Scan for the cell matching the given text and deliver its [x, y] coordinate at center. 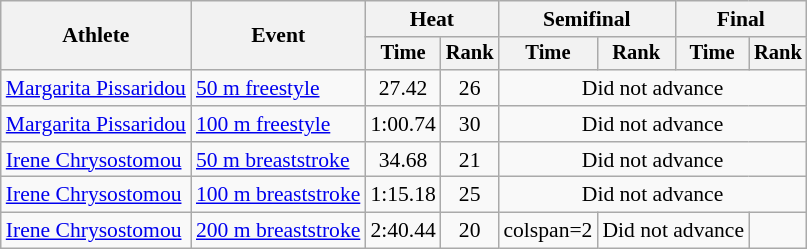
colspan=2 [548, 231]
100 m breaststroke [278, 195]
34.68 [402, 160]
100 m freestyle [278, 124]
Athlete [96, 36]
50 m freestyle [278, 88]
25 [470, 195]
Event [278, 36]
30 [470, 124]
1:00.74 [402, 124]
Final [741, 19]
Semifinal [586, 19]
Heat [432, 19]
200 m breaststroke [278, 231]
20 [470, 231]
1:15.18 [402, 195]
50 m breaststroke [278, 160]
26 [470, 88]
2:40.44 [402, 231]
21 [470, 160]
27.42 [402, 88]
